Identify which cell holds the provided text, then report its (X, Y) central coordinate. 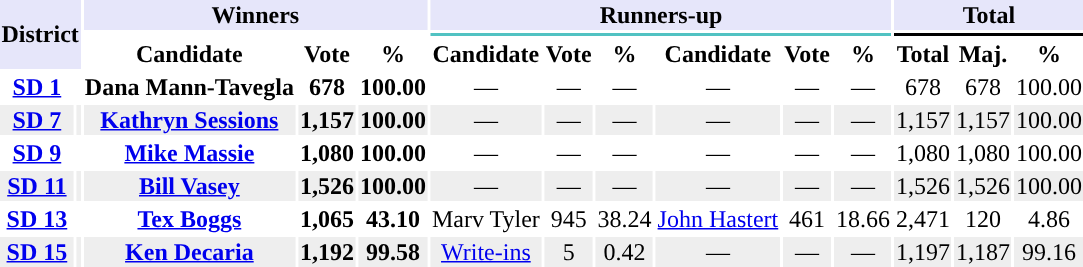
SD 15 (37, 252)
1,187 (984, 252)
SD 9 (37, 153)
Winners (255, 15)
SD 7 (37, 120)
43.10 (392, 219)
SD 13 (37, 219)
Dana Mann-Tavegla (189, 87)
Ken Decaria (189, 252)
Runners-up (660, 15)
SD 1 (37, 87)
99.58 (392, 252)
18.66 (864, 219)
2,471 (924, 219)
38.24 (624, 219)
945 (568, 219)
Total (924, 54)
120 (984, 219)
District (40, 34)
5 (568, 252)
Mike Massie (189, 153)
Bill Vasey (189, 186)
1,192 (326, 252)
Kathryn Sessions (189, 120)
SD 11 (37, 186)
Tex Boggs (189, 219)
John Hastert (718, 219)
1,197 (924, 252)
1,065 (326, 219)
Maj. (984, 54)
Write-ins (486, 252)
Marv Tyler (486, 219)
0.42 (624, 252)
461 (808, 219)
